Find where the given text appears and provide that cell's center as (x, y) coordinate. 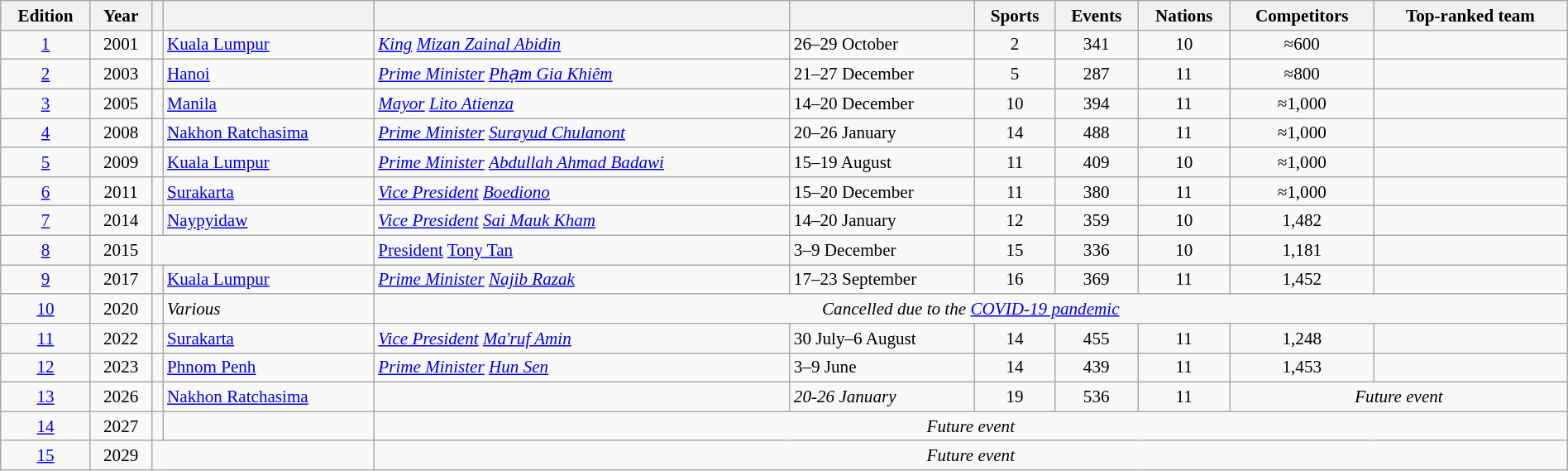
4 (46, 132)
Prime Minister Abdullah Ahmad Badawi (582, 162)
9 (46, 280)
488 (1097, 132)
7 (46, 220)
Phnom Penh (268, 368)
2005 (121, 103)
1,453 (1302, 368)
2015 (121, 250)
14–20 December (882, 103)
2022 (121, 338)
Prime Minister Hun Sen (582, 368)
21–27 December (882, 74)
2027 (121, 425)
Manila (268, 103)
Competitors (1302, 15)
16 (1016, 280)
15–20 December (882, 190)
2026 (121, 397)
1,181 (1302, 250)
3 (46, 103)
287 (1097, 74)
President Tony Tan (582, 250)
1,248 (1302, 338)
2009 (121, 162)
536 (1097, 397)
Vice President Boediono (582, 190)
2008 (121, 132)
Nations (1184, 15)
2029 (121, 455)
1,452 (1302, 280)
455 (1097, 338)
1,482 (1302, 220)
8 (46, 250)
Prime Minister Phạm Gia Khiêm (582, 74)
341 (1097, 45)
369 (1097, 280)
20–26 January (882, 132)
Mayor Lito Atienza (582, 103)
359 (1097, 220)
2001 (121, 45)
Prime Minister Najib Razak (582, 280)
3–9 December (882, 250)
Prime Minister Surayud Chulanont (582, 132)
Cancelled due to the COVID-19 pandemic (971, 308)
19 (1016, 397)
30 July–6 August (882, 338)
Sports (1016, 15)
≈600 (1302, 45)
26–29 October (882, 45)
Various (268, 308)
3–9 June (882, 368)
2003 (121, 74)
2011 (121, 190)
13 (46, 397)
15–19 August (882, 162)
Year (121, 15)
Vice President Ma'ruf Amin (582, 338)
394 (1097, 103)
Events (1097, 15)
1 (46, 45)
Vice President Sai Mauk Kham (582, 220)
20-26 January (882, 397)
380 (1097, 190)
439 (1097, 368)
2023 (121, 368)
Hanoi (268, 74)
2014 (121, 220)
17–23 September (882, 280)
336 (1097, 250)
Edition (46, 15)
6 (46, 190)
14–20 January (882, 220)
409 (1097, 162)
Top-ranked team (1470, 15)
2017 (121, 280)
≈800 (1302, 74)
King Mizan Zainal Abidin (582, 45)
2020 (121, 308)
Naypyidaw (268, 220)
